Extract the [x, y] coordinate from the center of the cell holding the provided text.  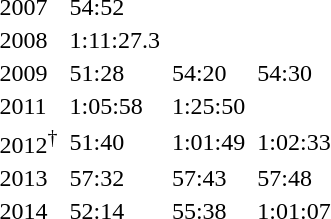
51:40 [114, 142]
1:01:49 [208, 142]
54:20 [208, 73]
1:11:27.3 [114, 40]
57:43 [208, 178]
57:32 [114, 178]
1:05:58 [114, 106]
1:25:50 [208, 106]
51:28 [114, 73]
